From the cell containing the given text, extract its center point as (X, Y) coordinate. 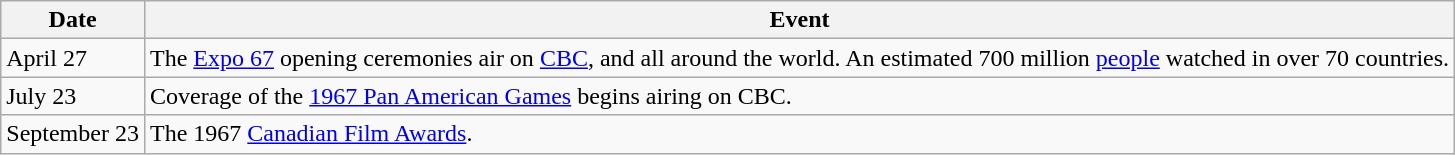
April 27 (73, 58)
September 23 (73, 134)
Date (73, 20)
Coverage of the 1967 Pan American Games begins airing on CBC. (799, 96)
Event (799, 20)
The 1967 Canadian Film Awards. (799, 134)
The Expo 67 opening ceremonies air on CBC, and all around the world. An estimated 700 million people watched in over 70 countries. (799, 58)
July 23 (73, 96)
